Output the (x, y) coordinate of the center of the cell containing the given text.  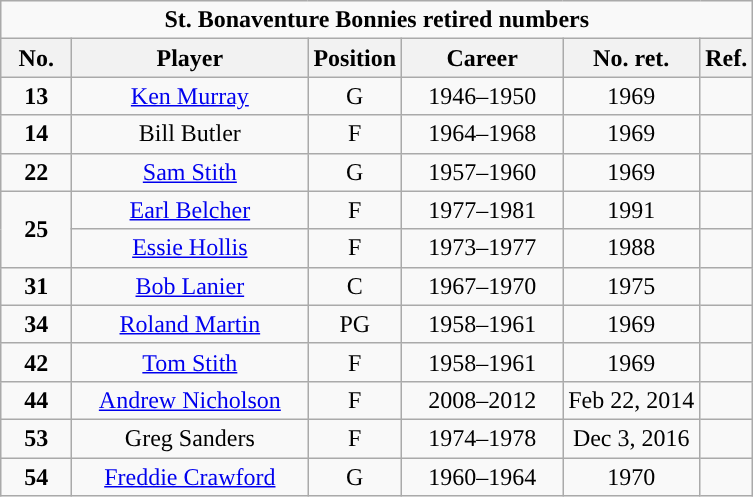
Earl Belcher (190, 210)
Position (355, 58)
1964–1968 (482, 134)
13 (36, 96)
Bill Butler (190, 134)
22 (36, 172)
Freddie Crawford (190, 477)
1960–1964 (482, 477)
1974–1978 (482, 438)
No. ret. (632, 58)
54 (36, 477)
53 (36, 438)
1957–1960 (482, 172)
1977–1981 (482, 210)
Sam Stith (190, 172)
PG (355, 324)
44 (36, 400)
Greg Sanders (190, 438)
2008–2012 (482, 400)
Player (190, 58)
Bob Lanier (190, 286)
Career (482, 58)
St. Bonaventure Bonnies retired numbers (377, 20)
42 (36, 362)
1973–1977 (482, 248)
1967–1970 (482, 286)
31 (36, 286)
1988 (632, 248)
Tom Stith (190, 362)
Andrew Nicholson (190, 400)
1975 (632, 286)
C (355, 286)
25 (36, 229)
Ken Murray (190, 96)
34 (36, 324)
Dec 3, 2016 (632, 438)
14 (36, 134)
1970 (632, 477)
1991 (632, 210)
1946–1950 (482, 96)
Ref. (726, 58)
Feb 22, 2014 (632, 400)
Roland Martin (190, 324)
No. (36, 58)
Essie Hollis (190, 248)
